Search for the cell housing the specified text and yield its [X, Y] center coordinate. 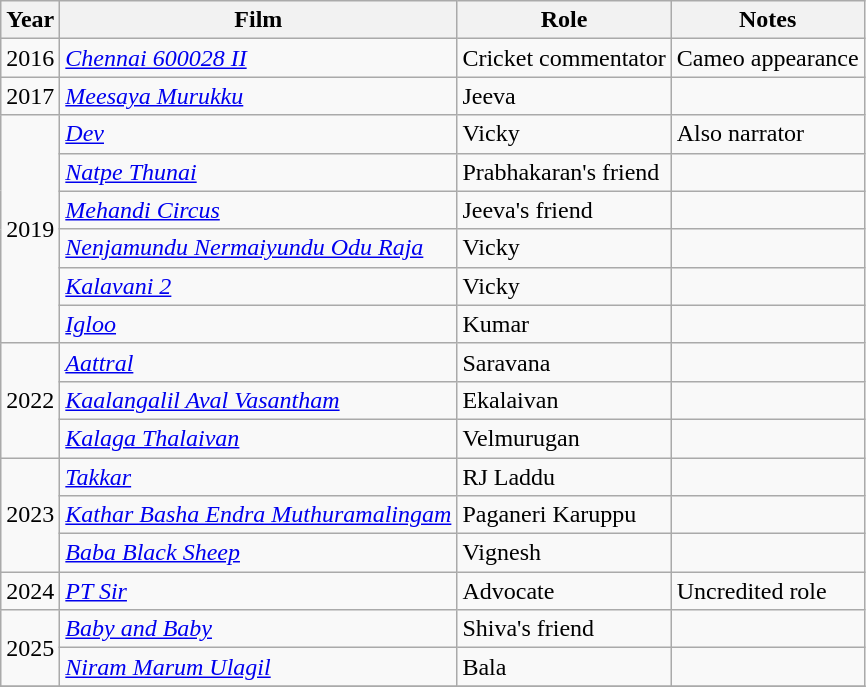
Notes [768, 20]
Vignesh [564, 553]
Takkar [258, 477]
Kaalangalil Aval Vasantham [258, 400]
Aattral [258, 362]
Igloo [258, 324]
2017 [30, 96]
2025 [30, 648]
Bala [564, 667]
Cameo appearance [768, 58]
Kalavani 2 [258, 286]
Cricket commentator [564, 58]
Kathar Basha Endra Muthuramalingam [258, 515]
Also narrator [768, 134]
Baby and Baby [258, 629]
2024 [30, 591]
Uncredited role [768, 591]
Dev [258, 134]
Chennai 600028 II [258, 58]
Niram Marum Ulagil [258, 667]
RJ Laddu [564, 477]
Velmurugan [564, 438]
2022 [30, 400]
Natpe Thunai [258, 172]
Baba Black Sheep [258, 553]
Role [564, 20]
Saravana [564, 362]
2016 [30, 58]
Paganeri Karuppu [564, 515]
Mehandi Circus [258, 210]
2019 [30, 229]
Film [258, 20]
Kumar [564, 324]
Kalaga Thalaivan [258, 438]
Prabhakaran's friend [564, 172]
Ekalaivan [564, 400]
Jeeva's friend [564, 210]
Year [30, 20]
Shiva's friend [564, 629]
Nenjamundu Nermaiyundu Odu Raja [258, 248]
Meesaya Murukku [258, 96]
2023 [30, 515]
PT Sir [258, 591]
Jeeva [564, 96]
Advocate [564, 591]
